Provide the [X, Y] coordinate of the cell's center where the given text is located.  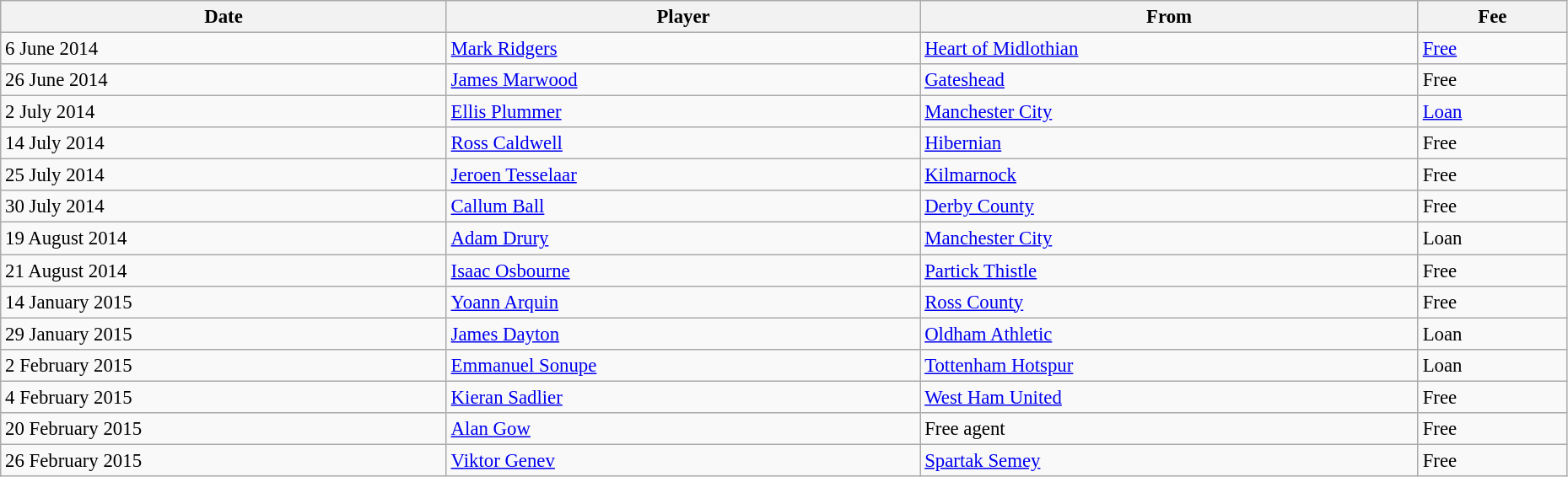
25 July 2014 [224, 175]
2 July 2014 [224, 112]
30 July 2014 [224, 206]
20 February 2015 [224, 429]
Mark Ridgers [683, 49]
Ellis Plummer [683, 112]
Oldham Athletic [1169, 334]
Ross County [1169, 302]
29 January 2015 [224, 334]
Yoann Arquin [683, 302]
Callum Ball [683, 206]
Hibernian [1169, 143]
Partick Thistle [1169, 271]
Ross Caldwell [683, 143]
4 February 2015 [224, 397]
Derby County [1169, 206]
Free agent [1169, 429]
West Ham United [1169, 397]
Kieran Sadlier [683, 397]
14 July 2014 [224, 143]
Adam Drury [683, 238]
Spartak Semey [1169, 460]
Kilmarnock [1169, 175]
Alan Gow [683, 429]
Isaac Osbourne [683, 271]
Date [224, 17]
2 February 2015 [224, 365]
26 February 2015 [224, 460]
Heart of Midlothian [1169, 49]
Gateshead [1169, 80]
Player [683, 17]
James Dayton [683, 334]
Tottenham Hotspur [1169, 365]
19 August 2014 [224, 238]
14 January 2015 [224, 302]
21 August 2014 [224, 271]
26 June 2014 [224, 80]
James Marwood [683, 80]
Emmanuel Sonupe [683, 365]
From [1169, 17]
Fee [1492, 17]
6 June 2014 [224, 49]
Viktor Genev [683, 460]
Jeroen Tesselaar [683, 175]
